Capture the cell that displays the provided text and extract its (X, Y) central coordinate. 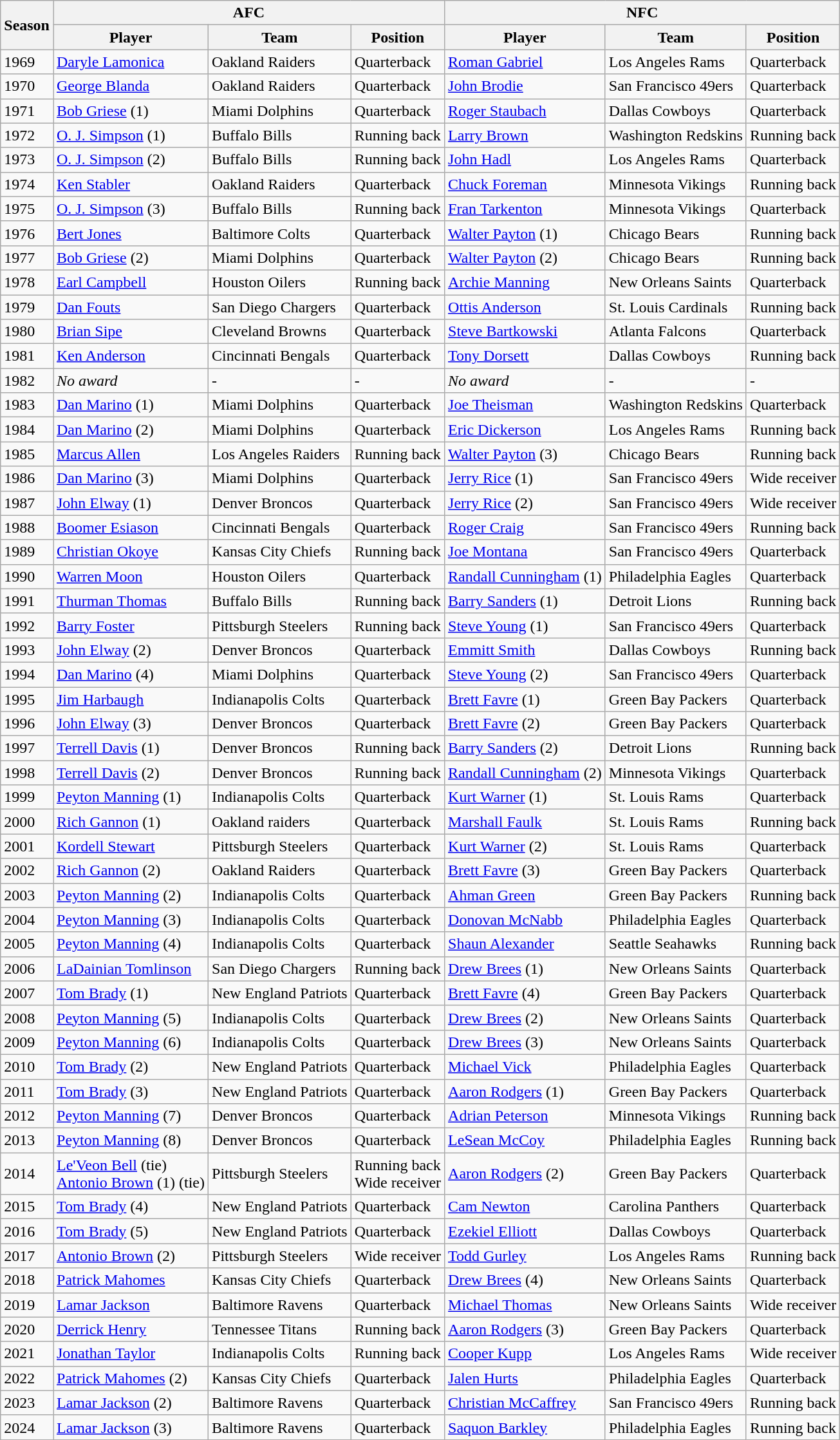
1979 (27, 307)
2015 (27, 1207)
Seattle Seahawks (676, 944)
Season (27, 25)
Ken Stabler (130, 184)
Rich Gannon (2) (130, 871)
1971 (27, 111)
O. J. Simpson (2) (130, 160)
2000 (27, 822)
Ezekiel Elliott (525, 1231)
2012 (27, 1116)
Jonathan Taylor (130, 1354)
2003 (27, 895)
1991 (27, 601)
1998 (27, 773)
John Elway (1) (130, 503)
Terrell Davis (2) (130, 773)
Walter Payton (3) (525, 454)
Steve Young (2) (525, 674)
1977 (27, 258)
2008 (27, 1018)
Cooper Kupp (525, 1354)
George Blanda (130, 86)
Randall Cunningham (1) (525, 576)
Antonio Brown (2) (130, 1256)
1997 (27, 748)
2016 (27, 1231)
Walter Payton (1) (525, 233)
Rich Gannon (1) (130, 822)
1975 (27, 209)
John Elway (3) (130, 724)
Los Angeles Raiders (280, 454)
Roger Craig (525, 527)
Carolina Panthers (676, 1207)
Le'Veon Bell (tie) Antonio Brown (1) (tie) (130, 1173)
Joe Theisman (525, 405)
1992 (27, 625)
Ken Anderson (130, 356)
1969 (27, 62)
Jim Harbaugh (130, 699)
2021 (27, 1354)
Peyton Manning (3) (130, 920)
Joe Montana (525, 552)
1996 (27, 724)
John Elway (2) (130, 650)
Shaun Alexander (525, 944)
Michael Vick (525, 1066)
Tom Brady (2) (130, 1066)
Cam Newton (525, 1207)
Thurman Thomas (130, 601)
John Brodie (525, 86)
1981 (27, 356)
Aaron Rodgers (1) (525, 1092)
Bob Griese (1) (130, 111)
Jerry Rice (2) (525, 503)
2002 (27, 871)
Brett Favre (3) (525, 871)
2014 (27, 1173)
LaDainian Tomlinson (130, 969)
Tom Brady (4) (130, 1207)
Jerry Rice (1) (525, 478)
Brett Favre (1) (525, 699)
Derrick Henry (130, 1329)
Adrian Peterson (525, 1116)
2017 (27, 1256)
1999 (27, 797)
Peyton Manning (2) (130, 895)
Eric Dickerson (525, 430)
O. J. Simpson (1) (130, 135)
Oakland raiders (280, 822)
Chuck Foreman (525, 184)
1987 (27, 503)
2009 (27, 1042)
Patrick Mahomes (130, 1280)
2004 (27, 920)
Baltimore Colts (280, 233)
1980 (27, 332)
Ahman Green (525, 895)
Brian Sipe (130, 332)
John Hadl (525, 160)
2013 (27, 1141)
Tony Dorsett (525, 356)
Daryle Lamonica (130, 62)
1974 (27, 184)
Randall Cunningham (2) (525, 773)
1978 (27, 282)
Walter Payton (2) (525, 258)
Aaron Rodgers (3) (525, 1329)
Ottis Anderson (525, 307)
Drew Brees (4) (525, 1280)
2019 (27, 1305)
1982 (27, 381)
Donovan McNabb (525, 920)
Boomer Esiason (130, 527)
St. Louis Cardinals (676, 307)
Drew Brees (3) (525, 1042)
Marshall Faulk (525, 822)
Jalen Hurts (525, 1378)
1989 (27, 552)
Dan Marino (1) (130, 405)
Tennessee Titans (280, 1329)
1993 (27, 650)
LeSean McCoy (525, 1141)
Peyton Manning (4) (130, 944)
1990 (27, 576)
Michael Thomas (525, 1305)
Lamar Jackson (2) (130, 1403)
Roman Gabriel (525, 62)
1994 (27, 674)
2022 (27, 1378)
Marcus Allen (130, 454)
Atlanta Falcons (676, 332)
Bob Griese (2) (130, 258)
2023 (27, 1403)
Brett Favre (4) (525, 993)
Aaron Rodgers (2) (525, 1173)
Drew Brees (2) (525, 1018)
Peyton Manning (8) (130, 1141)
AFC (248, 13)
Larry Brown (525, 135)
Warren Moon (130, 576)
Steve Bartkowski (525, 332)
Roger Staubach (525, 111)
Todd Gurley (525, 1256)
Peyton Manning (1) (130, 797)
Peyton Manning (7) (130, 1116)
O. J. Simpson (3) (130, 209)
2006 (27, 969)
2020 (27, 1329)
Earl Campbell (130, 282)
Barry Sanders (2) (525, 748)
1970 (27, 86)
2010 (27, 1066)
Peyton Manning (5) (130, 1018)
Kurt Warner (2) (525, 846)
1988 (27, 527)
Running back Wide receiver (398, 1173)
Christian Okoye (130, 552)
Dan Marino (4) (130, 674)
Emmitt Smith (525, 650)
Archie Manning (525, 282)
Barry Sanders (1) (525, 601)
Lamar Jackson (3) (130, 1427)
1986 (27, 478)
Terrell Davis (1) (130, 748)
Dan Fouts (130, 307)
Cleveland Browns (280, 332)
Peyton Manning (6) (130, 1042)
NFC (642, 13)
1985 (27, 454)
Bert Jones (130, 233)
Fran Tarkenton (525, 209)
Tom Brady (1) (130, 993)
1973 (27, 160)
Lamar Jackson (130, 1305)
Kurt Warner (1) (525, 797)
Tom Brady (3) (130, 1092)
Barry Foster (130, 625)
Steve Young (1) (525, 625)
Tom Brady (5) (130, 1231)
1995 (27, 699)
2024 (27, 1427)
Kordell Stewart (130, 846)
Dan Marino (3) (130, 478)
2018 (27, 1280)
1972 (27, 135)
2011 (27, 1092)
2001 (27, 846)
Patrick Mahomes (2) (130, 1378)
1984 (27, 430)
Brett Favre (2) (525, 724)
Saquon Barkley (525, 1427)
2005 (27, 944)
2007 (27, 993)
1976 (27, 233)
Christian McCaffrey (525, 1403)
Dan Marino (2) (130, 430)
1983 (27, 405)
Drew Brees (1) (525, 969)
